Provide the (X, Y) coordinate of the cell's center where the given text is located.  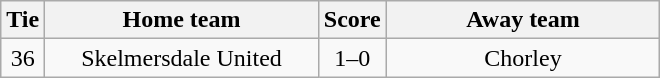
1–0 (352, 58)
Chorley (523, 58)
Skelmersdale United (182, 58)
Score (352, 20)
36 (23, 58)
Tie (23, 20)
Away team (523, 20)
Home team (182, 20)
